Determine the [X, Y] coordinate at the center of the cell enclosing the given text.  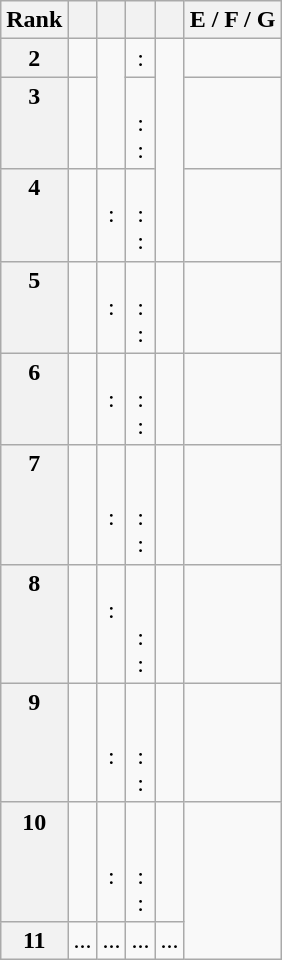
11 [34, 940]
3 [34, 123]
6 [34, 399]
2 [34, 58]
4 [34, 215]
Rank [34, 20]
7 [34, 504]
5 [34, 307]
9 [34, 742]
8 [34, 624]
10 [34, 862]
E / F / G [232, 20]
